Capture the cell that displays the provided text and extract its (x, y) central coordinate. 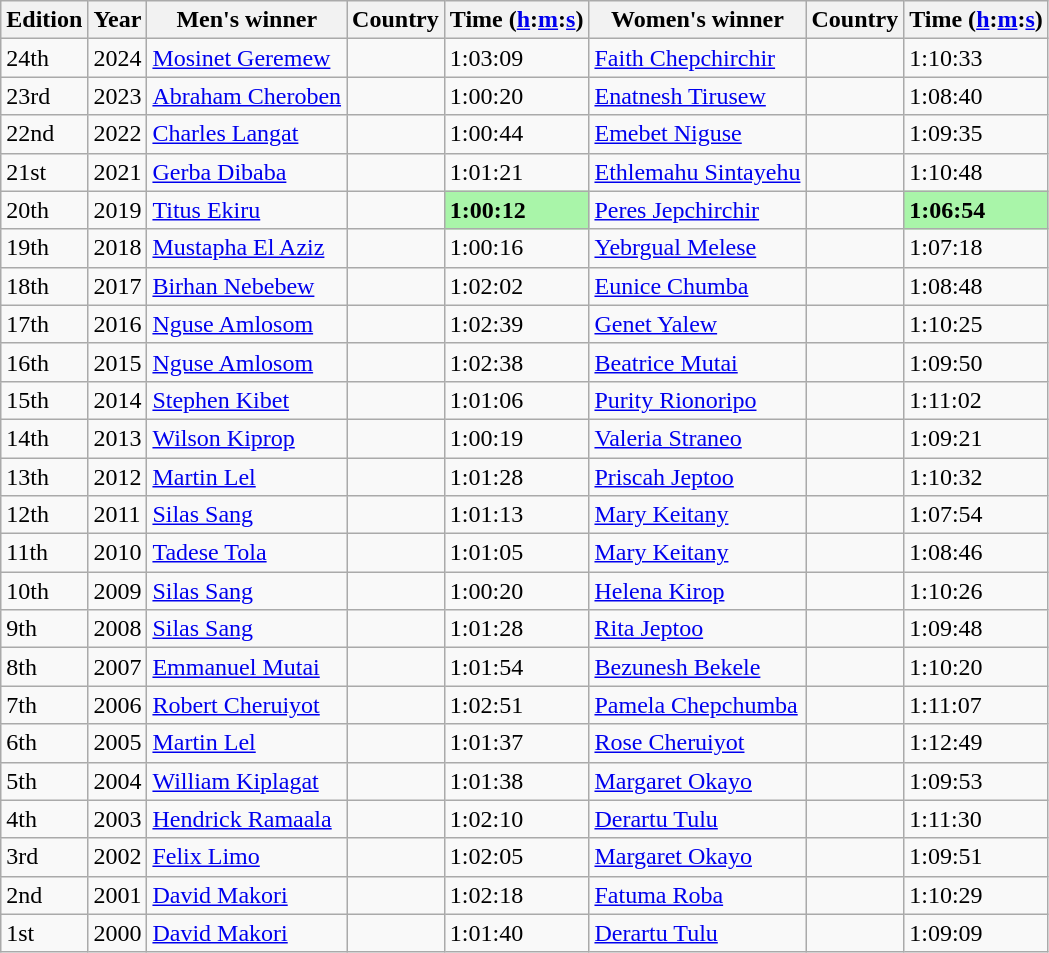
22nd (44, 134)
Helena Kirop (698, 591)
1:00:44 (516, 134)
21st (44, 172)
1:08:46 (976, 553)
1:09:51 (976, 857)
Robert Cheruiyot (247, 705)
1:10:25 (976, 324)
2015 (118, 362)
Rose Cheruiyot (698, 743)
16th (44, 362)
2001 (118, 895)
1:00:19 (516, 438)
12th (44, 515)
2014 (118, 400)
Emmanuel Mutai (247, 667)
Women's winner (698, 20)
Gerba Dibaba (247, 172)
Mosinet Geremew (247, 58)
1:01:06 (516, 400)
1:10:48 (976, 172)
2010 (118, 553)
Valeria Straneo (698, 438)
1:02:39 (516, 324)
Rita Jeptoo (698, 629)
Pamela Chepchumba (698, 705)
7th (44, 705)
1:00:12 (516, 210)
1:03:09 (516, 58)
Edition (44, 20)
2024 (118, 58)
Birhan Nebebew (247, 286)
15th (44, 400)
Titus Ekiru (247, 210)
1:10:29 (976, 895)
Purity Rionoripo (698, 400)
2008 (118, 629)
1:01:54 (516, 667)
Yebrgual Melese (698, 248)
1:09:50 (976, 362)
13th (44, 477)
2000 (118, 933)
1:07:18 (976, 248)
3rd (44, 857)
Genet Yalew (698, 324)
23rd (44, 96)
2004 (118, 781)
1:10:20 (976, 667)
1:11:02 (976, 400)
2017 (118, 286)
Tadese Tola (247, 553)
Peres Jepchirchir (698, 210)
1:01:05 (516, 553)
Bezunesh Bekele (698, 667)
1:08:40 (976, 96)
2022 (118, 134)
2019 (118, 210)
19th (44, 248)
Faith Chepchirchir (698, 58)
1:08:48 (976, 286)
1:09:21 (976, 438)
4th (44, 819)
Enatnesh Tirusew (698, 96)
2011 (118, 515)
11th (44, 553)
2005 (118, 743)
2nd (44, 895)
Beatrice Mutai (698, 362)
Mustapha El Aziz (247, 248)
2016 (118, 324)
8th (44, 667)
20th (44, 210)
1:11:30 (976, 819)
Fatuma Roba (698, 895)
Ethlemahu Sintayehu (698, 172)
1:09:09 (976, 933)
Men's winner (247, 20)
Priscah Jeptoo (698, 477)
5th (44, 781)
1:01:40 (516, 933)
1:00:16 (516, 248)
Charles Langat (247, 134)
1:02:18 (516, 895)
1:02:38 (516, 362)
1:10:33 (976, 58)
1:01:38 (516, 781)
6th (44, 743)
2007 (118, 667)
1:02:05 (516, 857)
1:06:54 (976, 210)
1:02:51 (516, 705)
Felix Limo (247, 857)
2021 (118, 172)
2003 (118, 819)
14th (44, 438)
1:11:07 (976, 705)
1:09:35 (976, 134)
1:07:54 (976, 515)
17th (44, 324)
1st (44, 933)
2002 (118, 857)
1:10:32 (976, 477)
1:10:26 (976, 591)
Emebet Niguse (698, 134)
18th (44, 286)
William Kiplagat (247, 781)
1:09:53 (976, 781)
2009 (118, 591)
2018 (118, 248)
2013 (118, 438)
1:09:48 (976, 629)
24th (44, 58)
1:01:21 (516, 172)
Stephen Kibet (247, 400)
9th (44, 629)
2006 (118, 705)
1:02:10 (516, 819)
1:01:37 (516, 743)
1:02:02 (516, 286)
2012 (118, 477)
10th (44, 591)
2023 (118, 96)
Hendrick Ramaala (247, 819)
Eunice Chumba (698, 286)
Wilson Kiprop (247, 438)
Year (118, 20)
Abraham Cheroben (247, 96)
1:01:13 (516, 515)
1:12:49 (976, 743)
